Extract the [X, Y] coordinate from the center of the cell holding the provided text.  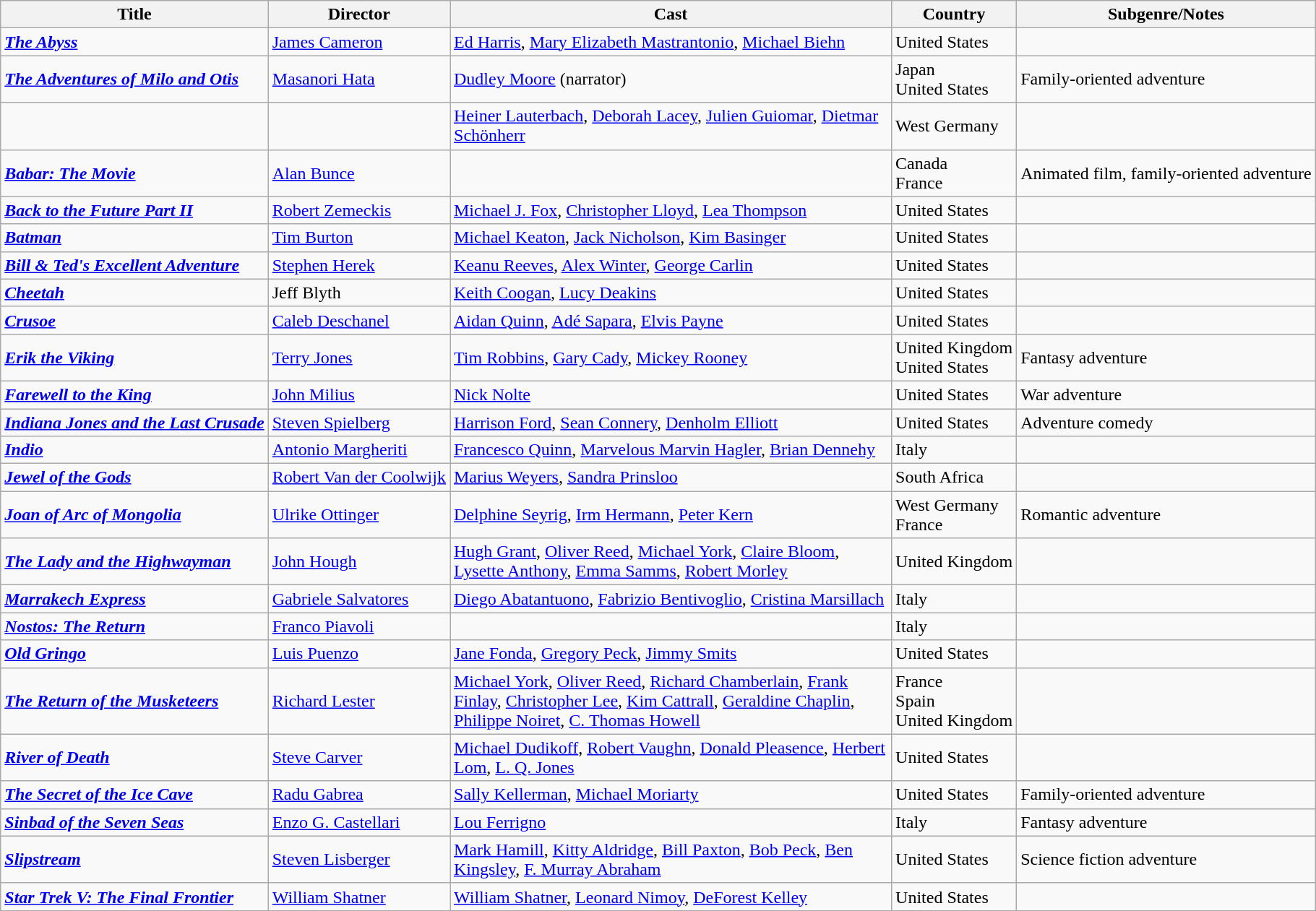
Jeff Blyth [358, 293]
Michael Dudikoff, Robert Vaughn, Donald Pleasence, Herbert Lom, L. Q. Jones [671, 757]
Jewel of the Gods [134, 478]
Babar: The Movie [134, 173]
Stephen Herek [358, 265]
James Cameron [358, 42]
Romantic adventure [1166, 514]
South Africa [954, 478]
Sally Kellerman, Michael Moriarty [671, 795]
Country [954, 14]
Jane Fonda, Gregory Peck, Jimmy Smits [671, 654]
Slipstream [134, 860]
Steven Lisberger [358, 860]
Heiner Lauterbach, Deborah Lacey, Julien Guiomar, Dietmar Schönherr [671, 126]
Animated film, family-oriented adventure [1166, 173]
United KingdomUnited States [954, 357]
Title [134, 14]
Cheetah [134, 293]
Lou Ferrigno [671, 822]
Michael J. Fox, Christopher Lloyd, Lea Thompson [671, 210]
Alan Bunce [358, 173]
Dudley Moore (narrator) [671, 79]
West Germany [954, 126]
The Abyss [134, 42]
Diego Abatantuono, Fabrizio Bentivoglio, Cristina Marsillach [671, 599]
Director [358, 14]
FranceSpainUnited Kingdom [954, 701]
Francesco Quinn, Marvelous Marvin Hagler, Brian Dennehy [671, 450]
Farewell to the King [134, 394]
Indiana Jones and the Last Crusade [134, 423]
Enzo G. Castellari [358, 822]
Steve Carver [358, 757]
Joan of Arc of Mongolia [134, 514]
Antonio Margheriti [358, 450]
Marrakech Express [134, 599]
Bill & Ted's Excellent Adventure [134, 265]
Aidan Quinn, Adé Sapara, Elvis Payne [671, 320]
Nick Nolte [671, 394]
Michael York, Oliver Reed, Richard Chamberlain, Frank Finlay, Christopher Lee, Kim Cattrall, Geraldine Chaplin, Philippe Noiret, C. Thomas Howell [671, 701]
Robert Van der Coolwijk [358, 478]
John Hough [358, 562]
Science fiction adventure [1166, 860]
Indio [134, 450]
Steven Spielberg [358, 423]
Richard Lester [358, 701]
Old Gringo [134, 654]
Keith Coogan, Lucy Deakins [671, 293]
Batman [134, 238]
CanadaFrance [954, 173]
Gabriele Salvatores [358, 599]
The Lady and the Highwayman [134, 562]
Subgenre/Notes [1166, 14]
Back to the Future Part II [134, 210]
John Milius [358, 394]
Franco Piavoli [358, 626]
The Adventures of Milo and Otis [134, 79]
Keanu Reeves, Alex Winter, George Carlin [671, 265]
Harrison Ford, Sean Connery, Denholm Elliott [671, 423]
Robert Zemeckis [358, 210]
Ulrike Ottinger [358, 514]
Tim Robbins, Gary Cady, Mickey Rooney [671, 357]
War adventure [1166, 394]
Adventure comedy [1166, 423]
Delphine Seyrig, Irm Hermann, Peter Kern [671, 514]
Crusoe [134, 320]
JapanUnited States [954, 79]
William Shatner [358, 897]
West GermanyFrance [954, 514]
Luis Puenzo [358, 654]
Masanori Hata [358, 79]
Terry Jones [358, 357]
Sinbad of the Seven Seas [134, 822]
The Secret of the Ice Cave [134, 795]
Nostos: The Return [134, 626]
The Return of the Musketeers [134, 701]
Cast [671, 14]
Star Trek V: The Final Frontier [134, 897]
Radu Gabrea [358, 795]
Hugh Grant, Oliver Reed, Michael York, Claire Bloom, Lysette Anthony, Emma Samms, Robert Morley [671, 562]
Mark Hamill, Kitty Aldridge, Bill Paxton, Bob Peck, Ben Kingsley, F. Murray Abraham [671, 860]
River of Death [134, 757]
Tim Burton [358, 238]
William Shatner, Leonard Nimoy, DeForest Kelley [671, 897]
Michael Keaton, Jack Nicholson, Kim Basinger [671, 238]
United Kingdom [954, 562]
Caleb Deschanel [358, 320]
Erik the Viking [134, 357]
Marius Weyers, Sandra Prinsloo [671, 478]
Ed Harris, Mary Elizabeth Mastrantonio, Michael Biehn [671, 42]
